Locate the cell with the specified text and output its [x, y] center coordinate. 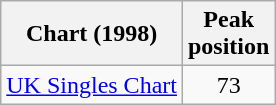
73 [228, 85]
Chart (1998) [92, 34]
UK Singles Chart [92, 85]
Peakposition [228, 34]
